Scan for the cell matching the given text and deliver its (x, y) coordinate at center. 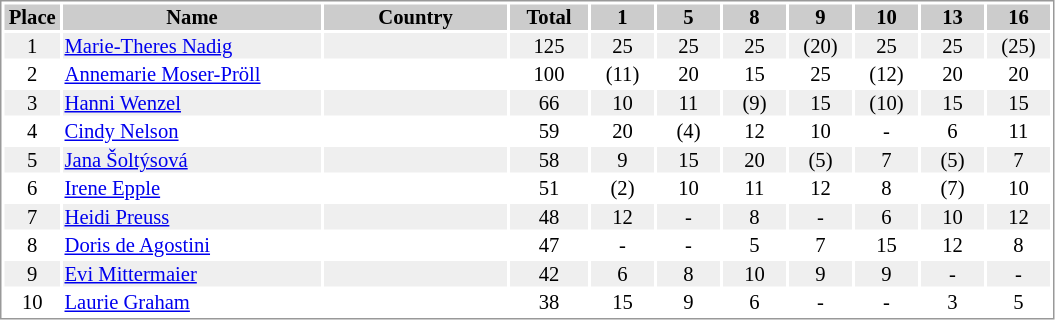
(7) (952, 189)
125 (549, 46)
13 (952, 17)
Heidi Preuss (192, 217)
Name (192, 17)
Annemarie Moser-Pröll (192, 75)
100 (549, 75)
2 (32, 75)
Marie-Theres Nadig (192, 46)
58 (549, 160)
Evi Mittermaier (192, 274)
16 (1018, 17)
(10) (886, 103)
51 (549, 189)
4 (32, 131)
Cindy Nelson (192, 131)
48 (549, 217)
47 (549, 245)
Country (416, 17)
66 (549, 103)
(12) (886, 75)
Place (32, 17)
Doris de Agostini (192, 245)
(11) (622, 75)
59 (549, 131)
Jana Šoltýsová (192, 160)
(2) (622, 189)
(9) (754, 103)
(25) (1018, 46)
Irene Epple (192, 189)
(20) (820, 46)
38 (549, 303)
Hanni Wenzel (192, 103)
(4) (688, 131)
Total (549, 17)
Laurie Graham (192, 303)
42 (549, 274)
